Identify which cell holds the provided text, then report its (X, Y) central coordinate. 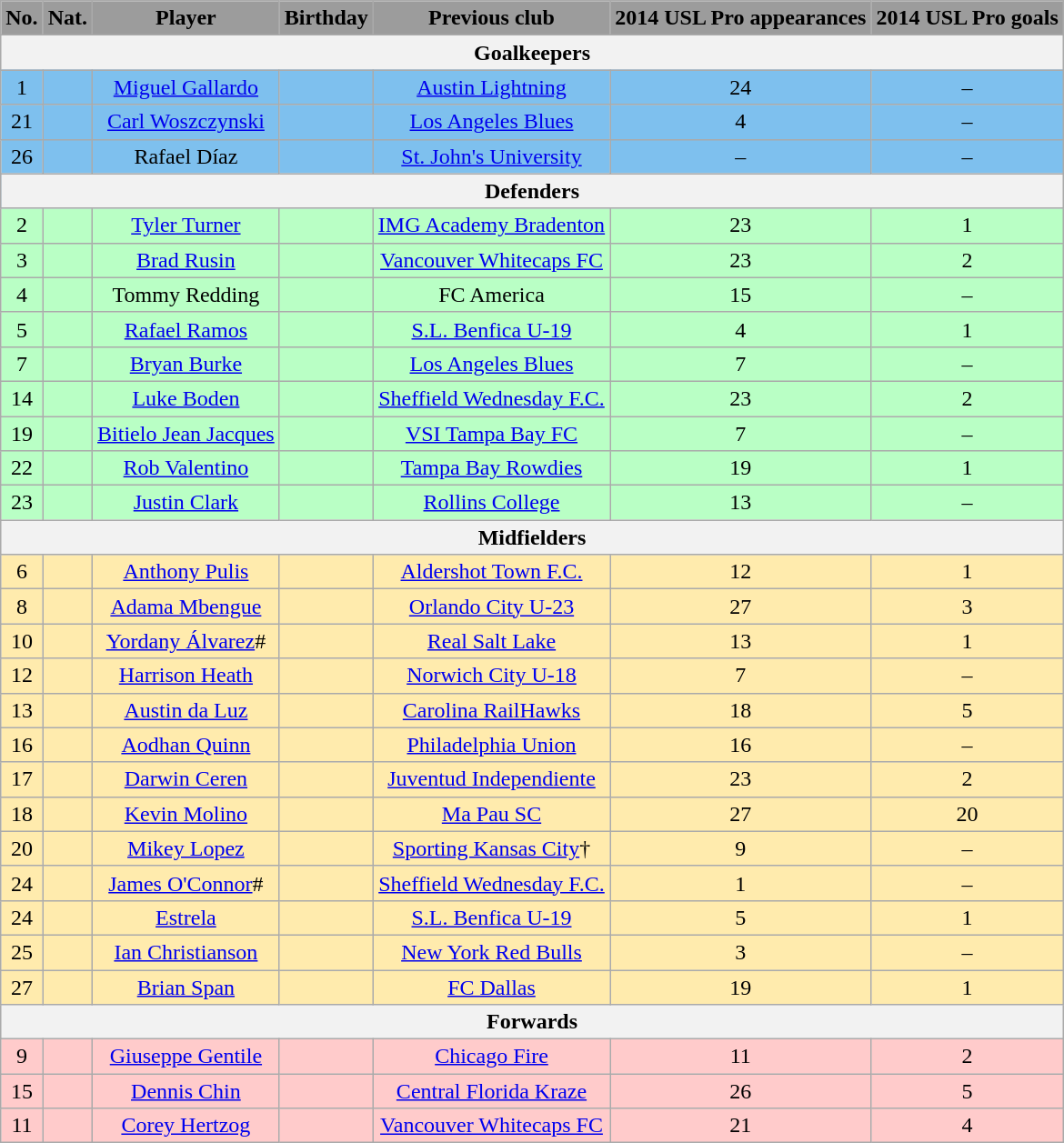
Central Florida Kraze (491, 1091)
Aodhan Quinn (186, 745)
New York Red Bulls (491, 952)
Mikey Lopez (186, 848)
James O'Connor# (186, 883)
6 (22, 572)
Bryan Burke (186, 364)
Rob Valentino (186, 468)
Ian Christianson (186, 952)
10 (22, 641)
8 (22, 607)
Norwich City U-18 (491, 676)
FC Dallas (491, 987)
Miguel Gallardo (186, 87)
Previous club (491, 18)
Austin Lightning (491, 87)
Tyler Turner (186, 226)
IMG Academy Bradenton (491, 226)
Luke Boden (186, 398)
14 (22, 398)
Austin da Luz (186, 710)
Chicago Fire (491, 1057)
Brad Rusin (186, 260)
Nat. (67, 18)
Yordany Álvarez# (186, 641)
Harrison Heath (186, 676)
St. John's University (491, 156)
Darwin Ceren (186, 779)
Rollins College (491, 503)
Midfielders (533, 537)
22 (22, 468)
Philadelphia Union (491, 745)
Real Salt Lake (491, 641)
Sporting Kansas City† (491, 848)
Anthony Pulis (186, 572)
Aldershot Town F.C. (491, 572)
Corey Hertzog (186, 1126)
No. (22, 18)
Bitielo Jean Jacques (186, 434)
Tommy Redding (186, 295)
VSI Tampa Bay FC (491, 434)
Estrela (186, 917)
Brian Span (186, 987)
Dennis Chin (186, 1091)
17 (22, 779)
2014 USL Pro appearances (740, 18)
Goalkeepers (533, 53)
Giuseppe Gentile (186, 1057)
Defenders (533, 191)
Orlando City U-23 (491, 607)
25 (22, 952)
FC America (491, 295)
Birthday (326, 18)
Rafael Díaz (186, 156)
Tampa Bay Rowdies (491, 468)
Rafael Ramos (186, 329)
Kevin Molino (186, 814)
Ma Pau SC (491, 814)
Adama Mbengue (186, 607)
Carolina RailHawks (491, 710)
Forwards (533, 1022)
2014 USL Pro goals (968, 18)
Justin Clark (186, 503)
Carl Woszczynski (186, 122)
Player (186, 18)
Juventud Independiente (491, 779)
